Capture the cell that displays the provided text and extract its (X, Y) central coordinate. 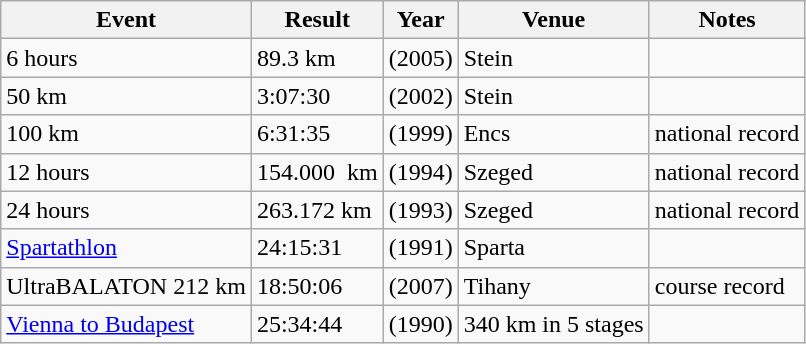
25:34:44 (317, 324)
24 hours (126, 210)
(2007) (420, 286)
6 hours (126, 58)
6:31:35 (317, 134)
Notes (727, 20)
(1993) (420, 210)
(1999) (420, 134)
18:50:06 (317, 286)
154.000 km (317, 172)
(1991) (420, 248)
UltraBALATON 212 km (126, 286)
100 km (126, 134)
12 hours (126, 172)
Event (126, 20)
(2002) (420, 96)
(1990) (420, 324)
Result (317, 20)
(1994) (420, 172)
(2005) (420, 58)
Sparta (554, 248)
Vienna to Budapest (126, 324)
Spartathlon (126, 248)
Encs (554, 134)
Venue (554, 20)
Tihany (554, 286)
course record (727, 286)
24:15:31 (317, 248)
263.172 km (317, 210)
50 km (126, 96)
89.3 km (317, 58)
340 km in 5 stages (554, 324)
Year (420, 20)
3:07:30 (317, 96)
